Extract the (X, Y) coordinate from the center of the cell holding the provided text.  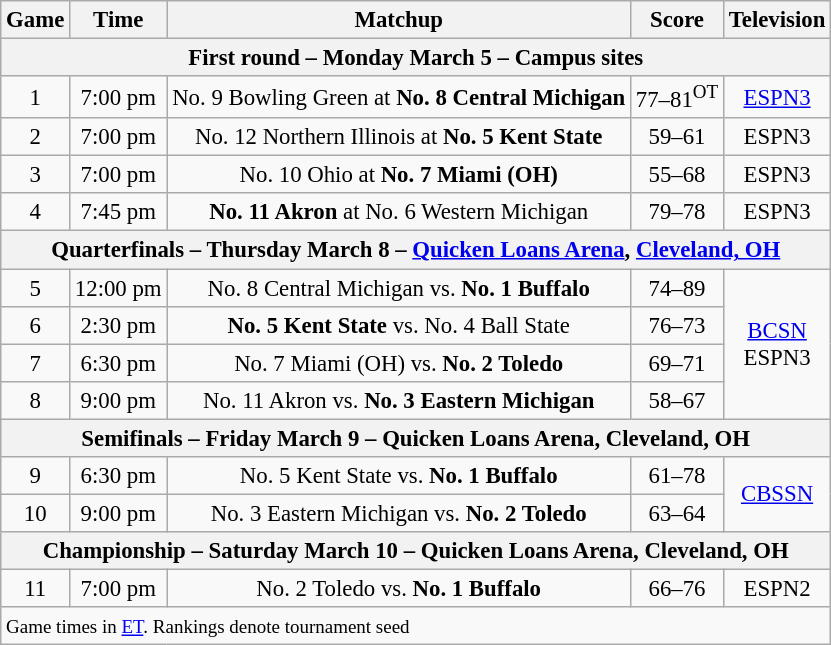
10 (36, 513)
12:00 pm (118, 288)
74–89 (678, 288)
First round – Monday March 5 – Campus sites (416, 58)
63–64 (678, 513)
2:30 pm (118, 325)
No. 8 Central Michigan vs. No. 1 Buffalo (399, 288)
No. 10 Ohio at No. 7 Miami (OH) (399, 175)
CBSSN (776, 494)
66–76 (678, 588)
69–71 (678, 363)
No. 5 Kent State vs. No. 1 Buffalo (399, 476)
2 (36, 137)
79–78 (678, 213)
Semifinals – Friday March 9 – Quicken Loans Arena, Cleveland, OH (416, 438)
5 (36, 288)
11 (36, 588)
4 (36, 213)
Matchup (399, 20)
61–78 (678, 476)
77–81OT (678, 97)
No. 11 Akron at No. 6 Western Michigan (399, 213)
76–73 (678, 325)
7:45 pm (118, 213)
7 (36, 363)
ESPN2 (776, 588)
No. 11 Akron vs. No. 3 Eastern Michigan (399, 400)
BCSNESPN3 (776, 344)
Television (776, 20)
Game times in ET. Rankings denote tournament seed (416, 626)
Championship – Saturday March 10 – Quicken Loans Arena, Cleveland, OH (416, 551)
3 (36, 175)
Quarterfinals – Thursday March 8 – Quicken Loans Arena, Cleveland, OH (416, 250)
1 (36, 97)
59–61 (678, 137)
No. 3 Eastern Michigan vs. No. 2 Toledo (399, 513)
Time (118, 20)
6 (36, 325)
No. 5 Kent State vs. No. 4 Ball State (399, 325)
Game (36, 20)
55–68 (678, 175)
9 (36, 476)
8 (36, 400)
58–67 (678, 400)
No. 9 Bowling Green at No. 8 Central Michigan (399, 97)
No. 12 Northern Illinois at No. 5 Kent State (399, 137)
No. 7 Miami (OH) vs. No. 2 Toledo (399, 363)
No. 2 Toledo vs. No. 1 Buffalo (399, 588)
Score (678, 20)
